Pinpoint the cell where the given text exists, returning its (X, Y) midpoint coordinate. 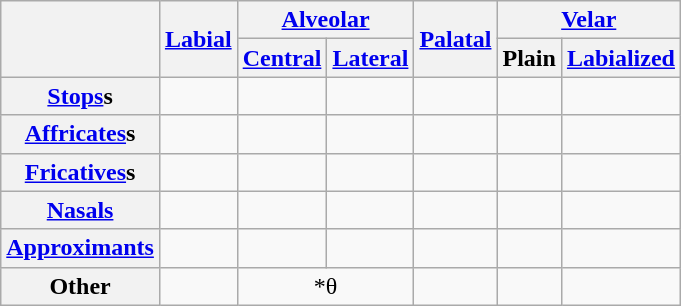
Affricatess (80, 134)
Nasals (80, 210)
Approximants (80, 248)
Labialized (620, 58)
Fricativess (80, 172)
Central (282, 58)
Palatal (456, 39)
*θ (326, 286)
Labial (198, 39)
Other (80, 286)
Velar (588, 20)
Plain (529, 58)
Alveolar (326, 20)
Lateral (370, 58)
Stopss (80, 96)
